From the cell containing the given text, extract its center point as (x, y) coordinate. 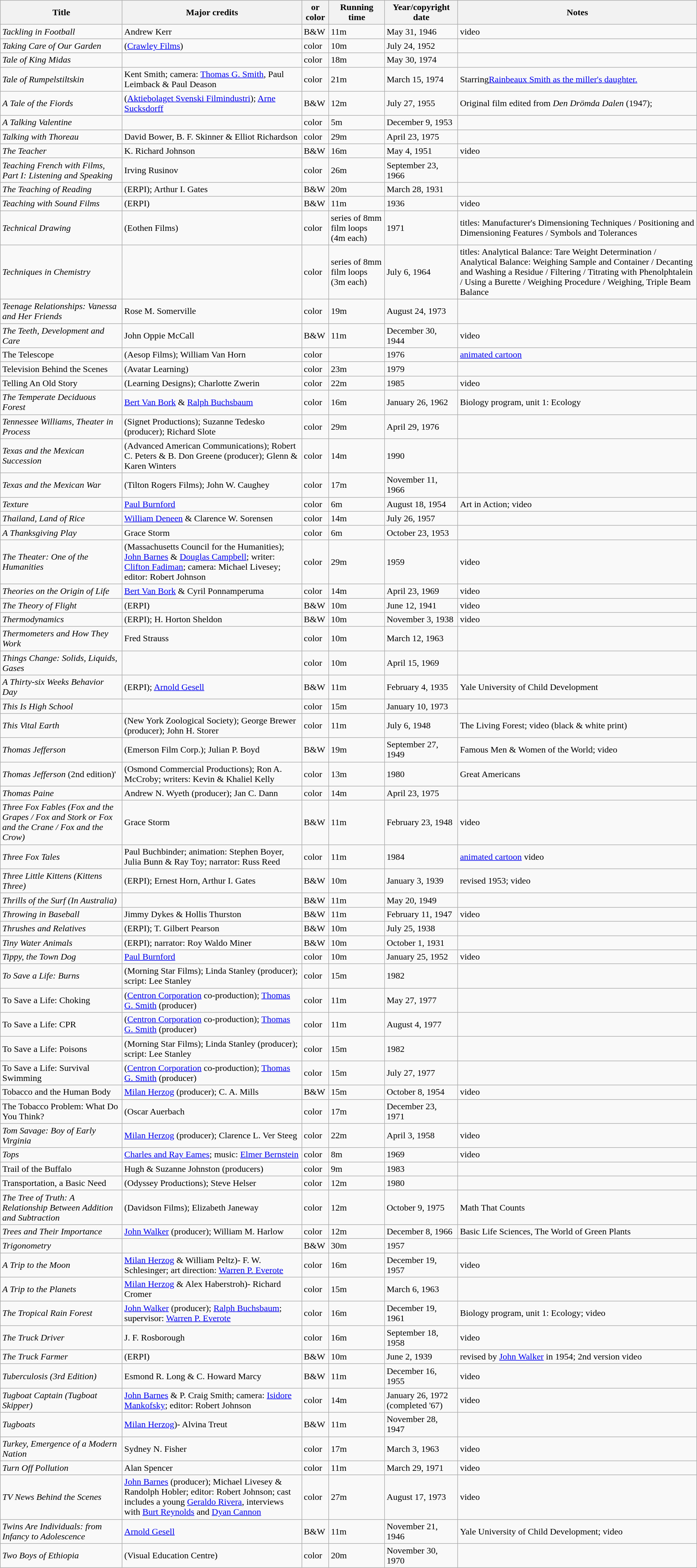
October 23, 1953 (421, 532)
(Signet Productions); Suzanne Tedesko (producer); Richard Slote (212, 427)
March 12, 1963 (421, 639)
July 26, 1957 (421, 518)
The Theater: One of the Humanities (61, 562)
July 24, 1952 (421, 46)
1985 (421, 383)
August 24, 1973 (421, 311)
John Oppie McCall (212, 336)
Texture (61, 504)
The Truck Driver (61, 1338)
The Tobacco Problem: What Do You Think? (61, 1111)
Thomas Jefferson (2nd edition)' (61, 774)
January 10, 1973 (421, 706)
(Crawley Films) (212, 46)
or color (316, 13)
Andrew N. Wyeth (producer); Jan C. Dann (212, 793)
October 1, 1931 (421, 942)
1957 (421, 1246)
1984 (421, 856)
September 18, 1958 (421, 1338)
18m (357, 60)
Things Change: Solids, Liquids, Gases (61, 663)
The Teacher (61, 151)
January 25, 1952 (421, 957)
Thailand, Land of Rice (61, 518)
30m (357, 1246)
series of 8mm film loops (3m each) (357, 272)
Trigonometry (61, 1246)
March 29, 1971 (421, 1468)
The Truck Farmer (61, 1357)
Texas and the Mexican Succession (61, 456)
November 28, 1947 (421, 1425)
revised 1953; video (577, 881)
Texas and the Mexican War (61, 485)
Turn Off Pollution (61, 1468)
Tugboat Captain (Tugboat Skipper) (61, 1400)
Yale University of Child Development (577, 687)
Notes (577, 13)
William Deneen & Clarence W. Sorensen (212, 518)
Tale of King Midas (61, 60)
Trail of the Buffalo (61, 1169)
Hugh & Suzanne Johnston (producers) (212, 1169)
Television Behind the Scenes (61, 369)
May 27, 1977 (421, 1000)
December 19, 1961 (421, 1314)
(Emerson Film Corp.); Julian P. Boyd (212, 750)
The Teaching of Reading (61, 189)
(Visual Education Centre) (212, 1556)
Fred Strauss (212, 639)
Thermometers and How They Work (61, 639)
series of 8mm film loops (4m each) (357, 228)
July 25, 1938 (421, 928)
Thrills of the Surf (In Australia) (61, 900)
Techniques in Chemistry (61, 272)
27m (357, 1497)
Tiny Water Animals (61, 942)
To Save a Life: Burns (61, 976)
Paul Buchbinder; animation: Stephen Boyer, Julia Bunn & Ray Toy; narrator: Russ Reed (212, 856)
Twins Are Individuals: from Infancy to Adolescence (61, 1531)
Title (61, 13)
Telling An Old Story (61, 383)
(Aktiebolaget Svenski Filmindustri); Arne Sucksdorff (212, 104)
This Vital Earth (61, 725)
December 8, 1966 (421, 1231)
Bert Van Bork & Cyril Ponnamperuma (212, 591)
Technical Drawing (61, 228)
(Oscar Auerbach (212, 1111)
26m (357, 170)
Biology program, unit 1: Ecology; video (577, 1314)
January 3, 1939 (421, 881)
Tops (61, 1155)
A Thanksgiving Play (61, 532)
June 12, 1941 (421, 605)
February 11, 1947 (421, 914)
Esmond R. Long & C. Howard Marcy (212, 1376)
1979 (421, 369)
This Is High School (61, 706)
Rose M. Somerville (212, 311)
1990 (421, 456)
Thomas Jefferson (61, 750)
Turkey, Emergence of a Modern Nation (61, 1448)
(ERPI); narrator: Roy Waldo Miner (212, 942)
9m (357, 1169)
The Temperate Deciduous Forest (61, 402)
Throwing in Baseball (61, 914)
Jimmy Dykes & Hollis Thurston (212, 914)
March 6, 1963 (421, 1289)
May 30, 1974 (421, 60)
(ERPI); T. Gilbert Pearson (212, 928)
8m (357, 1155)
1959 (421, 562)
1936 (421, 203)
July 27, 1955 (421, 104)
December 9, 1953 (421, 123)
Transportation, a Basic Need (61, 1183)
March 28, 1931 (421, 189)
(Odyssey Productions); Steve Helser (212, 1183)
(ERPI); H. Horton Sheldon (212, 620)
titles: Manufacturer's Dimensioning Techniques / Positioning and Dimensioning Features / Symbols and Tolerances (577, 228)
Tackling in Football (61, 32)
Andrew Kerr (212, 32)
Yale University of Child Development; video (577, 1531)
January 26, 1972 (completed '67) (421, 1400)
Tippy, the Town Dog (61, 957)
Talking with Thoreau (61, 137)
October 9, 1975 (421, 1207)
May 20, 1949 (421, 900)
(Eothen Films) (212, 228)
(Avatar Learning) (212, 369)
Alan Spencer (212, 1468)
1983 (421, 1169)
Milan Herzog (producer); C. A. Mills (212, 1092)
The Tropical Rain Forest (61, 1314)
Milan Herzog)- Alvina Treut (212, 1425)
January 26, 1962 (421, 402)
Two Boys of Ethiopia (61, 1556)
1969 (421, 1155)
Tom Savage: Boy of Early Virginia (61, 1136)
21m (357, 79)
A Thirty-six Weeks Behavior Day (61, 687)
April 23, 1969 (421, 591)
The Telescope (61, 355)
Tugboats (61, 1425)
(Aesop Films); William Van Horn (212, 355)
Three Fox Fables (Fox and the Grapes / Fox and Stork or Fox and the Crane / Fox and the Crow) (61, 822)
Kent Smith; camera: Thomas G. Smith, Paul Leimback & Paul Deason (212, 79)
1976 (421, 355)
(Osmond Commercial Productions); Ron A. McCroby; writers: Kevin & Khaliel Kelly (212, 774)
April 29, 1976 (421, 427)
Original film edited from Den Drömda Dalen (1947); (577, 104)
Thrushes and Relatives (61, 928)
Year/copyright date (421, 13)
October 8, 1954 (421, 1092)
23m (357, 369)
Sydney N. Fisher (212, 1448)
April 3, 1958 (421, 1136)
Trees and Their Importance (61, 1231)
(New York Zoological Society); George Brewer (producer); John H. Storer (212, 725)
Bert Van Bork & Ralph Buchsbaum (212, 402)
(Massachusetts Council for the Humanities); John Barnes & Douglas Campbell; writer: Clifton Fadiman; camera: Michael Livesey; editor: Robert Johnson (212, 562)
(ERPI); Arnold Gesell (212, 687)
February 4, 1935 (421, 687)
The Theory of Flight (61, 605)
Charles and Ray Eames; music: Elmer Bernstein (212, 1155)
September 23, 1966 (421, 170)
1971 (421, 228)
March 15, 1974 (421, 79)
Three Little Kittens (Kittens Three) (61, 881)
A Trip to the Moon (61, 1265)
animated cartoon video (577, 856)
StarringRainbeaux Smith as the miller's daughter. (577, 79)
(ERPI); Arthur I. Gates (212, 189)
animated cartoon (577, 355)
July 27, 1977 (421, 1073)
November 21, 1946 (421, 1531)
Teaching French with Films, Part I: Listening and Speaking (61, 170)
A Tale of the Fiords (61, 104)
(ERPI); Ernest Horn, Arthur I. Gates (212, 881)
December 16, 1955 (421, 1376)
John Barnes & P. Craig Smith; camera: Isidore Mankofsky; editor: Robert Johnson (212, 1400)
Biology program, unit 1: Ecology (577, 402)
March 3, 1963 (421, 1448)
August 18, 1954 (421, 504)
To Save a Life: Poisons (61, 1049)
Tuberculosis (3rd Edition) (61, 1376)
(Advanced American Communications); Robert C. Peters & B. Don Greene (producer); Glenn & Karen Winters (212, 456)
Tale of Rumpelstiltskin (61, 79)
Major credits (212, 13)
The Tree of Truth: A Relationship Between Addition and Subtraction (61, 1207)
February 23, 1948 (421, 822)
A Trip to the Planets (61, 1289)
June 2, 1939 (421, 1357)
August 4, 1977 (421, 1025)
John Walker (producer); Ralph Buchsbaum; supervisor: Warren P. Everote (212, 1314)
April 15, 1969 (421, 663)
Tennessee Williams, Theater in Process (61, 427)
Teaching with Sound Films (61, 203)
(Davidson Films); Elizabeth Janeway (212, 1207)
Theories on the Origin of Life (61, 591)
Great Americans (577, 774)
revised by John Walker in 1954; 2nd version video (577, 1357)
Tobacco and the Human Body (61, 1092)
July 6, 1948 (421, 725)
July 6, 1964 (421, 272)
13m (357, 774)
Irving Rusinov (212, 170)
(Tilton Rogers Films); John W. Caughey (212, 485)
November 11, 1966 (421, 485)
To Save a Life: CPR (61, 1025)
Teenage Relationships: Vanessa and Her Friends (61, 311)
The Teeth, Development and Care (61, 336)
Thomas Paine (61, 793)
The Living Forest; video (black & white print) (577, 725)
Arnold Gesell (212, 1531)
Math That Counts (577, 1207)
Thermodynamics (61, 620)
Milan Herzog & Alex Haberstroh)- Richard Cromer (212, 1289)
May 4, 1951 (421, 151)
November 3, 1938 (421, 620)
Famous Men & Women of the World; video (577, 750)
Running time (357, 13)
December 19, 1957 (421, 1265)
J. F. Rosborough (212, 1338)
Milan Herzog (producer); Clarence L. Ver Steeg (212, 1136)
September 27, 1949 (421, 750)
John Walker (producer); William M. Harlow (212, 1231)
A Talking Valentine (61, 123)
To Save a Life: Choking (61, 1000)
5m (357, 123)
David Bower, B. F. Skinner & Elliot Richardson (212, 137)
To Save a Life: Survival Swimming (61, 1073)
December 23, 1971 (421, 1111)
May 31, 1946 (421, 32)
TV News Behind the Scenes (61, 1497)
Art in Action; video (577, 504)
November 30, 1970 (421, 1556)
Milan Herzog & William Peltz)- F. W. Schlesinger; art direction: Warren P. Everote (212, 1265)
K. Richard Johnson (212, 151)
Taking Care of Our Garden (61, 46)
Three Fox Tales (61, 856)
December 30, 1944 (421, 336)
(Learning Designs); Charlotte Zwerin (212, 383)
Basic Life Sciences, The World of Green Plants (577, 1231)
August 17, 1973 (421, 1497)
